Determine the [x, y] coordinate at the center of the cell enclosing the given text.  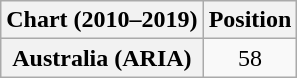
Australia (ARIA) [102, 58]
Chart (2010–2019) [102, 20]
58 [250, 58]
Position [250, 20]
